Find where the given text appears and provide that cell's center as (x, y) coordinate. 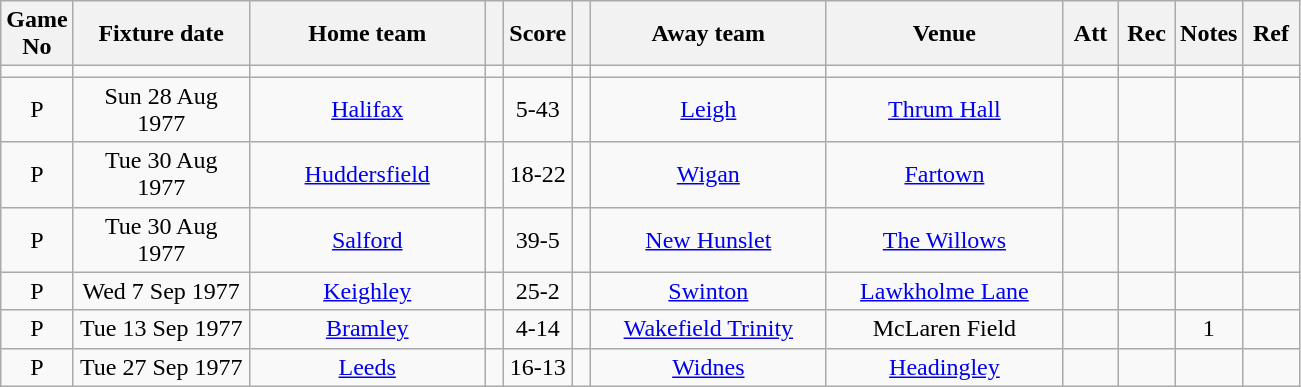
Fartown (944, 174)
25-2 (538, 291)
Home team (367, 34)
4-14 (538, 329)
Venue (944, 34)
McLaren Field (944, 329)
Game No (37, 34)
Leigh (708, 110)
Score (538, 34)
Tue 13 Sep 1977 (161, 329)
16-13 (538, 367)
Wakefield Trinity (708, 329)
Wed 7 Sep 1977 (161, 291)
39-5 (538, 240)
Sun 28 Aug 1977 (161, 110)
Salford (367, 240)
The Willows (944, 240)
New Hunslet (708, 240)
Keighley (367, 291)
Widnes (708, 367)
Thrum Hall (944, 110)
Lawkholme Lane (944, 291)
Ref (1271, 34)
Swinton (708, 291)
Halifax (367, 110)
Fixture date (161, 34)
1 (1209, 329)
Att (1090, 34)
Bramley (367, 329)
Leeds (367, 367)
5-43 (538, 110)
Tue 27 Sep 1977 (161, 367)
Wigan (708, 174)
Huddersfield (367, 174)
Notes (1209, 34)
18-22 (538, 174)
Rec (1147, 34)
Away team (708, 34)
Headingley (944, 367)
